From the cell containing the given text, extract its center point as [x, y] coordinate. 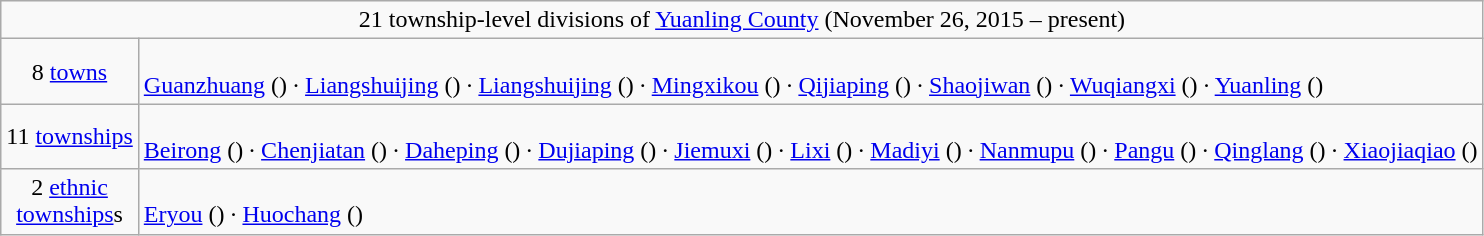
2 ethnic townshipss [70, 202]
Eryou () · Huochang () [810, 202]
Beirong () · Chenjiatan () · Daheping () · Dujiaping () · Jiemuxi () · Lixi () · Madiyi () · Nanmupu () · Pangu () · Qinglang () · Xiaojiaqiao () [810, 136]
Guanzhuang () · Liangshuijing () · Liangshuijing () · Mingxikou () · Qijiaping () · Shaojiwan () · Wuqiangxi () · Yuanling () [810, 72]
21 township-level divisions of Yuanling County (November 26, 2015 – present) [742, 20]
8 towns [70, 72]
11 townships [70, 136]
